Capture the cell that displays the provided text and extract its (X, Y) central coordinate. 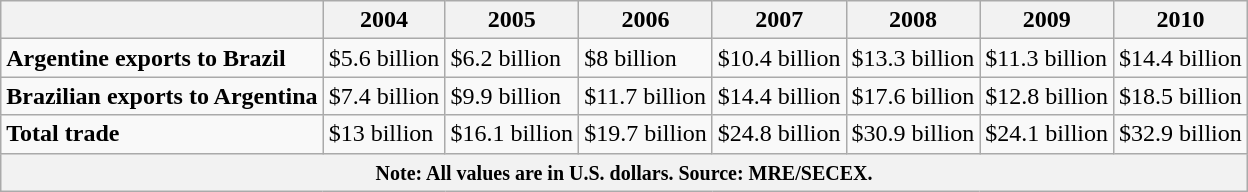
2006 (646, 20)
2008 (913, 20)
$19.7 billion (646, 134)
2007 (779, 20)
$30.9 billion (913, 134)
$5.6 billion (384, 58)
Brazilian exports to Argentina (162, 96)
$9.9 billion (512, 96)
Total trade (162, 134)
$11.7 billion (646, 96)
$16.1 billion (512, 134)
$32.9 billion (1181, 134)
$18.5 billion (1181, 96)
$7.4 billion (384, 96)
2004 (384, 20)
$13.3 billion (913, 58)
Argentine exports to Brazil (162, 58)
$12.8 billion (1047, 96)
2009 (1047, 20)
$10.4 billion (779, 58)
$13 billion (384, 134)
$11.3 billion (1047, 58)
Note: All values are in U.S. dollars. Source: MRE/SECEX. (624, 172)
$17.6 billion (913, 96)
2010 (1181, 20)
$24.1 billion (1047, 134)
$24.8 billion (779, 134)
$6.2 billion (512, 58)
2005 (512, 20)
$8 billion (646, 58)
